Provide the [x, y] coordinate of the cell's center where the given text is located.  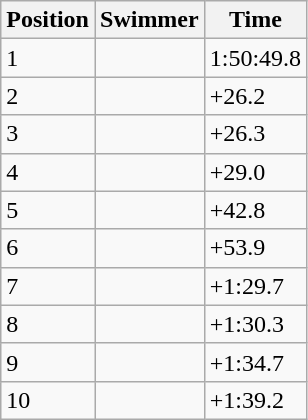
Swimmer [149, 20]
5 [48, 210]
+1:39.2 [255, 400]
+1:34.7 [255, 362]
+53.9 [255, 248]
7 [48, 286]
2 [48, 96]
4 [48, 172]
+26.3 [255, 134]
+1:29.7 [255, 286]
+42.8 [255, 210]
9 [48, 362]
1 [48, 58]
1:50:49.8 [255, 58]
+29.0 [255, 172]
6 [48, 248]
Position [48, 20]
+26.2 [255, 96]
+1:30.3 [255, 324]
10 [48, 400]
Time [255, 20]
3 [48, 134]
8 [48, 324]
